Capture the cell that displays the provided text and extract its (X, Y) central coordinate. 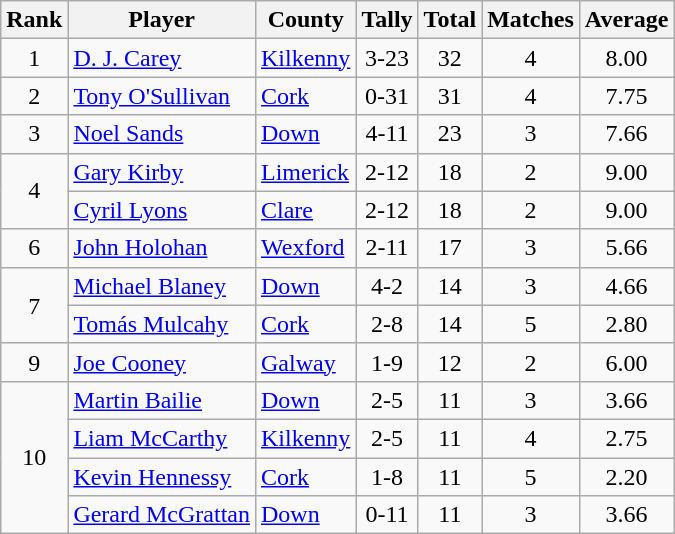
7 (34, 305)
1 (34, 58)
10 (34, 457)
9 (34, 362)
2.80 (626, 324)
0-31 (387, 96)
2-8 (387, 324)
Tony O'Sullivan (162, 96)
4.66 (626, 286)
Clare (305, 210)
Martin Bailie (162, 400)
Average (626, 20)
7.75 (626, 96)
Gary Kirby (162, 172)
2-11 (387, 248)
Limerick (305, 172)
2.20 (626, 477)
Total (450, 20)
6 (34, 248)
Joe Cooney (162, 362)
Player (162, 20)
12 (450, 362)
Rank (34, 20)
Cyril Lyons (162, 210)
1-8 (387, 477)
3-23 (387, 58)
Matches (531, 20)
Tomás Mulcahy (162, 324)
Wexford (305, 248)
2.75 (626, 438)
Gerard McGrattan (162, 515)
Tally (387, 20)
D. J. Carey (162, 58)
Noel Sands (162, 134)
Kevin Hennessy (162, 477)
0-11 (387, 515)
Galway (305, 362)
7.66 (626, 134)
17 (450, 248)
4-11 (387, 134)
1-9 (387, 362)
John Holohan (162, 248)
32 (450, 58)
31 (450, 96)
5.66 (626, 248)
4-2 (387, 286)
Liam McCarthy (162, 438)
6.00 (626, 362)
County (305, 20)
Michael Blaney (162, 286)
23 (450, 134)
8.00 (626, 58)
